For the text-containing cell, return its midpoint in (x, y) coordinate format. 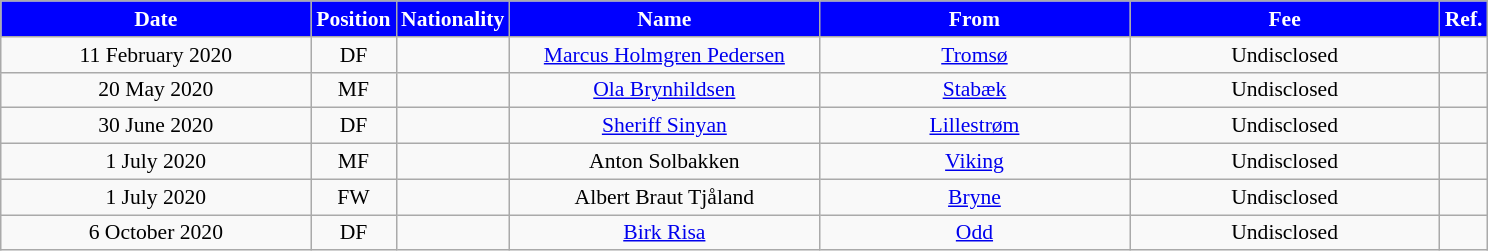
Odd (974, 233)
Ref. (1464, 19)
11 February 2020 (156, 55)
Position (354, 19)
Marcus Holmgren Pedersen (664, 55)
Anton Solbakken (664, 162)
Albert Braut Tjåland (664, 197)
Lillestrøm (974, 126)
Name (664, 19)
Nationality (452, 19)
Tromsø (974, 55)
From (974, 19)
Bryne (974, 197)
FW (354, 197)
Stabæk (974, 90)
Birk Risa (664, 233)
Sheriff Sinyan (664, 126)
20 May 2020 (156, 90)
Viking (974, 162)
6 October 2020 (156, 233)
30 June 2020 (156, 126)
Date (156, 19)
Fee (1285, 19)
Ola Brynhildsen (664, 90)
